Scan for the cell matching the given text and deliver its [X, Y] coordinate at center. 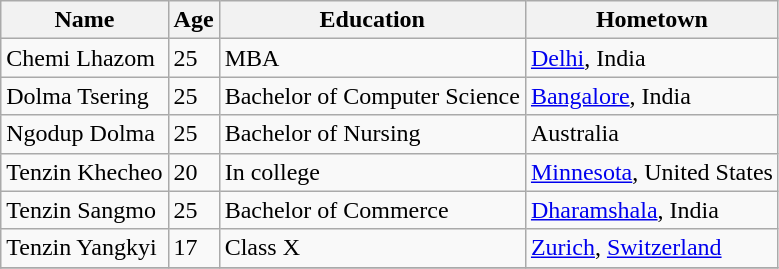
Bachelor of Computer Science [372, 96]
MBA [372, 58]
Zurich, Switzerland [652, 248]
Chemi Lhazom [84, 58]
Dharamshala, India [652, 210]
Dolma Tsering [84, 96]
Tenzin Yangkyi [84, 248]
Class X [372, 248]
17 [194, 248]
Delhi, India [652, 58]
In college [372, 172]
Name [84, 20]
Bachelor of Nursing [372, 134]
Bachelor of Commerce [372, 210]
Ngodup Dolma [84, 134]
Hometown [652, 20]
Tenzin Khecheo [84, 172]
Education [372, 20]
Minnesota, United States [652, 172]
Bangalore, India [652, 96]
Tenzin Sangmo [84, 210]
Australia [652, 134]
20 [194, 172]
Age [194, 20]
